Search for the cell housing the specified text and yield its [X, Y] center coordinate. 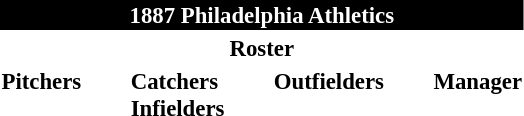
1887 Philadelphia Athletics [262, 15]
Roster [262, 48]
